Locate the cell with the specified text and output its (X, Y) center coordinate. 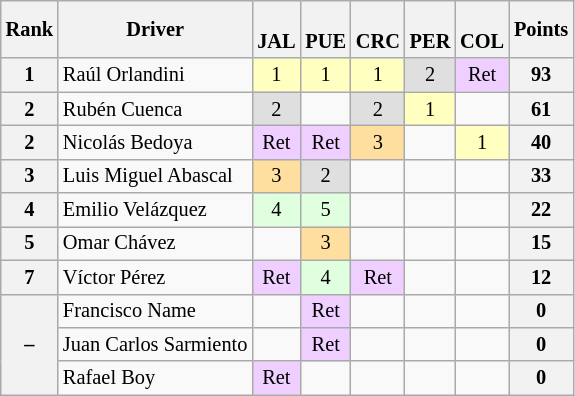
Rubén Cuenca (155, 109)
22 (541, 210)
– (30, 344)
12 (541, 277)
7 (30, 277)
Nicolás Bedoya (155, 142)
Rafael Boy (155, 378)
Víctor Pérez (155, 277)
PUE (325, 29)
15 (541, 243)
61 (541, 109)
JAL (276, 29)
Driver (155, 29)
Rank (30, 29)
Points (541, 29)
Juan Carlos Sarmiento (155, 344)
Raúl Orlandini (155, 75)
93 (541, 75)
33 (541, 176)
Luis Miguel Abascal (155, 176)
40 (541, 142)
Francisco Name (155, 311)
PER (430, 29)
Omar Chávez (155, 243)
Emilio Velázquez (155, 210)
COL (482, 29)
CRC (378, 29)
